Find where the given text appears and provide that cell's center as [X, Y] coordinate. 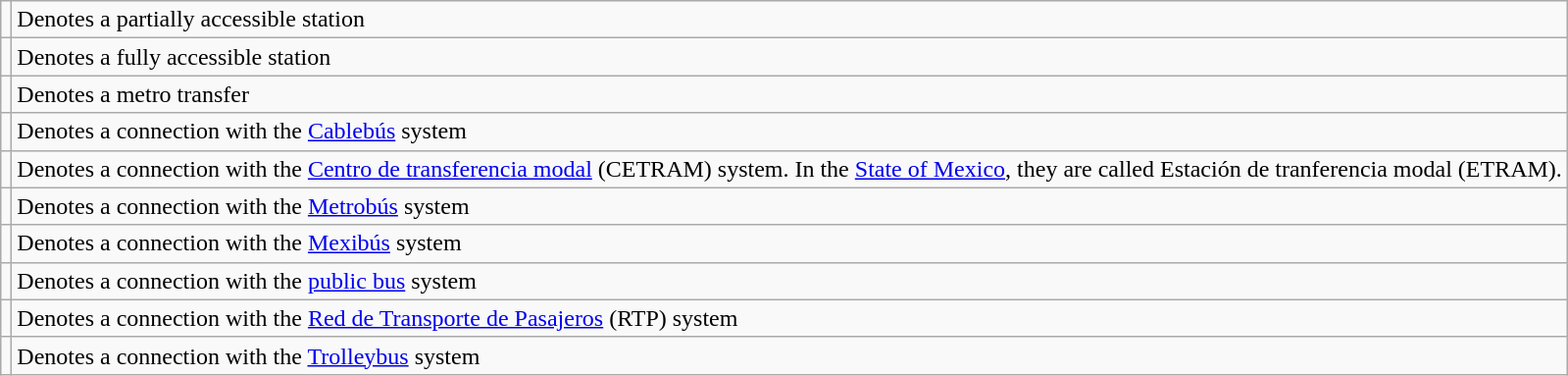
Denotes a connection with the Mexibús system [790, 243]
Denotes a partially accessible station [790, 20]
Denotes a connection with the public bus system [790, 281]
Denotes a fully accessible station [790, 57]
Denotes a connection with the Metrobús system [790, 206]
Denotes a metro transfer [790, 94]
Denotes a connection with the Trolleybus system [790, 355]
Denotes a connection with the Cablebús system [790, 132]
Denotes a connection with the Red de Transporte de Pasajeros (RTP) system [790, 318]
